Provide the [X, Y] coordinate of the cell's center where the given text is located.  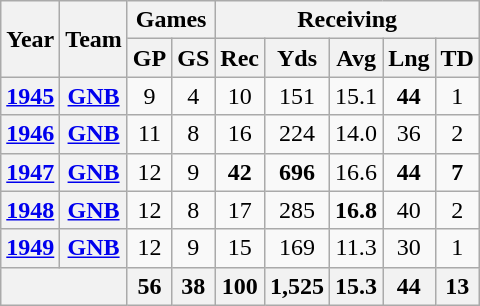
Year [30, 39]
224 [298, 134]
Rec [240, 58]
15 [240, 248]
1947 [30, 172]
1,525 [298, 286]
11.3 [356, 248]
56 [149, 286]
15.1 [356, 96]
30 [409, 248]
16.6 [356, 172]
151 [298, 96]
14.0 [356, 134]
36 [409, 134]
4 [194, 96]
Receiving [348, 20]
38 [194, 286]
Team [94, 39]
Games [170, 20]
Lng [409, 58]
42 [240, 172]
7 [457, 172]
169 [298, 248]
TD [457, 58]
10 [240, 96]
1946 [30, 134]
GS [194, 58]
16 [240, 134]
GP [149, 58]
40 [409, 210]
16.8 [356, 210]
1949 [30, 248]
285 [298, 210]
15.3 [356, 286]
11 [149, 134]
1945 [30, 96]
696 [298, 172]
17 [240, 210]
13 [457, 286]
100 [240, 286]
Yds [298, 58]
1948 [30, 210]
Avg [356, 58]
